Pinpoint the cell where the given text exists, returning its [x, y] midpoint coordinate. 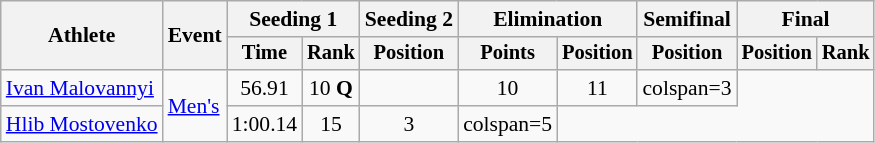
10 Q [331, 88]
Elimination [548, 19]
1:00.14 [264, 124]
15 [331, 124]
Athlete [82, 36]
Men's [195, 106]
Seeding 1 [294, 19]
Hlib Mostovenko [82, 124]
colspan=5 [508, 124]
Time [264, 54]
colspan=3 [686, 88]
Event [195, 36]
Ivan Malovannyi [82, 88]
Final [806, 19]
10 [508, 88]
Points [508, 54]
Seeding 2 [409, 19]
11 [597, 88]
Semifinal [686, 19]
3 [409, 124]
56.91 [264, 88]
